Detect which cell encompasses the target text, then output its [x, y] center coordinate. 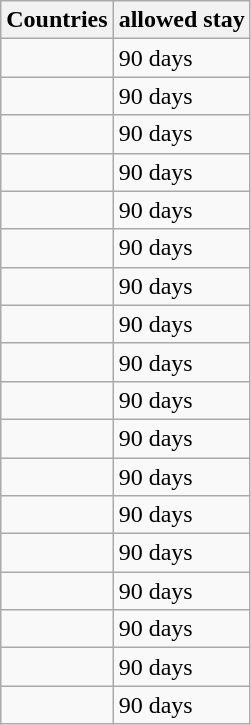
allowed stay [182, 20]
Countries [57, 20]
